Identify which cell holds the provided text, then report its (x, y) central coordinate. 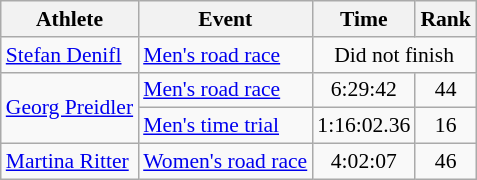
1:16:02.36 (364, 126)
Martina Ritter (70, 162)
16 (446, 126)
Time (364, 19)
Women's road race (225, 162)
6:29:42 (364, 90)
Stefan Denifl (70, 55)
46 (446, 162)
Men's time trial (225, 126)
Did not finish (394, 55)
44 (446, 90)
4:02:07 (364, 162)
Event (225, 19)
Georg Preidler (70, 108)
Athlete (70, 19)
Rank (446, 19)
